Extract the (x, y) coordinate from the center of the cell holding the provided text.  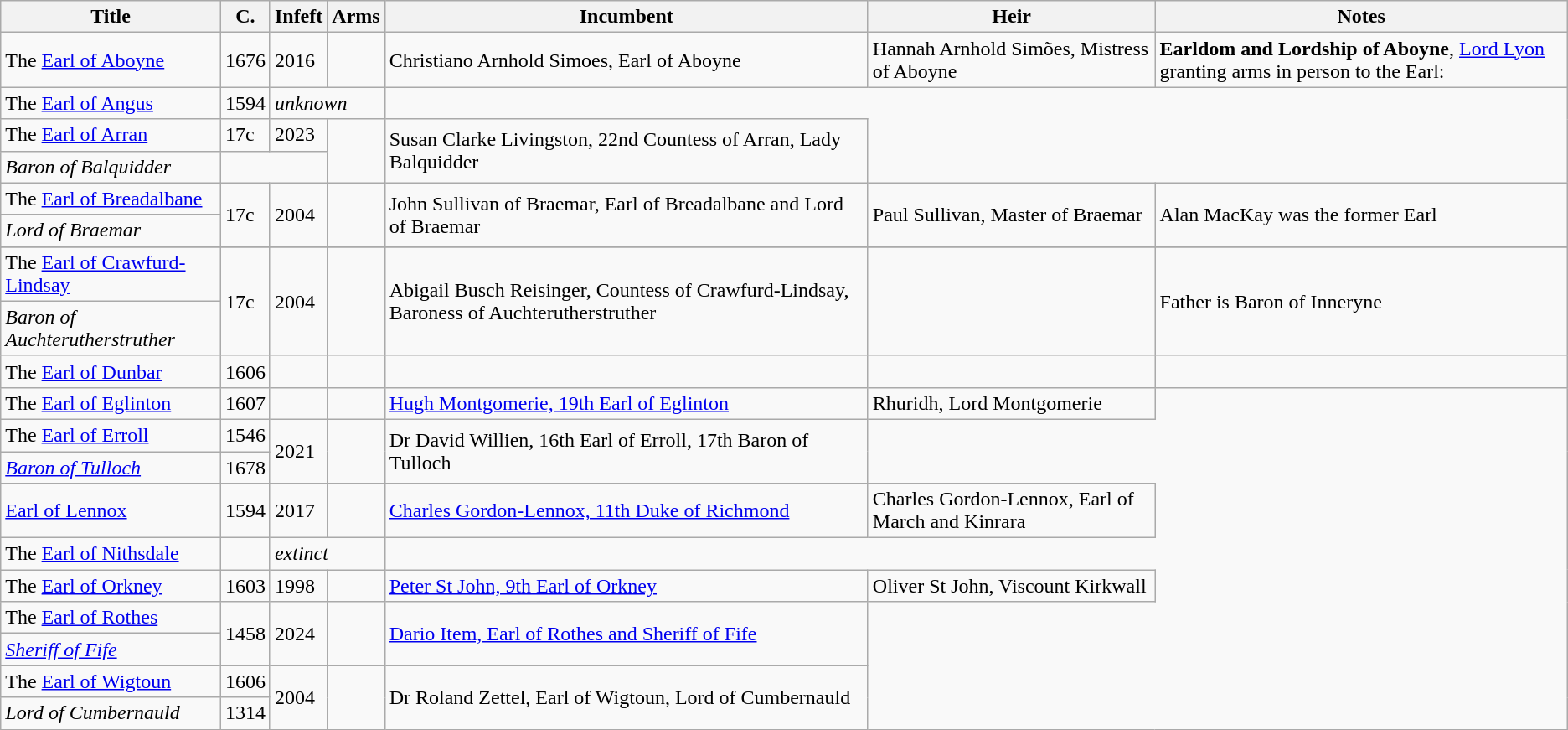
The Earl of Wigtoun (111, 681)
Hannah Arnhold Simões, Mistress of Aboyne (1012, 60)
1314 (245, 713)
Abigail Busch Reisinger, Countess of Crawfurd-Lindsay, Baroness of Auchterutherstruther (627, 301)
1678 (245, 467)
Notes (1361, 17)
Charles Gordon-Lennox, Earl of March and Kinrara (1012, 511)
2024 (298, 634)
Baron of Balquidder (111, 167)
1998 (298, 586)
Oliver St John, Viscount Kirkwall (1012, 586)
2017 (298, 511)
Baron of Tulloch (111, 467)
John Sullivan of Braemar, Earl of Breadalbane and Lord of Braemar (627, 215)
Dario Item, Earl of Rothes and Sheriff of Fife (627, 634)
Arms (356, 17)
Heir (1012, 17)
The Earl of Eglinton (111, 403)
Alan MacKay was the former Earl (1361, 215)
1676 (245, 60)
The Earl of Breadalbane (111, 199)
The Earl of Aboyne (111, 60)
Incumbent (627, 17)
unknown (327, 103)
2023 (298, 135)
Earl of Lennox (111, 511)
The Earl of Angus (111, 103)
extinct (327, 554)
Rhuridh, Lord Montgomerie (1012, 403)
Susan Clarke Livingston, 22nd Countess of Arran, Lady Balquidder (627, 151)
The Earl of Crawfurd-Lindsay (111, 273)
Lord of Braemar (111, 230)
The Earl of Erroll (111, 435)
The Earl of Dunbar (111, 371)
C. (245, 17)
The Earl of Rothes (111, 618)
Dr Roland Zettel, Earl of Wigtoun, Lord of Cumbernauld (627, 697)
The Earl of Orkney (111, 586)
Earldom and Lordship of Aboyne, Lord Lyon granting arms in person to the Earl: (1361, 60)
Christiano Arnhold Simoes, Earl of Aboyne (627, 60)
Hugh Montgomerie, 19th Earl of Eglinton (627, 403)
Paul Sullivan, Master of Braemar (1012, 215)
The Earl of Arran (111, 135)
Lord of Cumbernauld (111, 713)
Baron of Auchterutherstruther (111, 329)
1607 (245, 403)
Dr David Willien, 16th Earl of Erroll, 17th Baron of Tulloch (627, 451)
2016 (298, 60)
2021 (298, 451)
Father is Baron of Inneryne (1361, 301)
Title (111, 17)
Sheriff of Fife (111, 650)
The Earl of Nithsdale (111, 554)
1546 (245, 435)
1458 (245, 634)
Peter St John, 9th Earl of Orkney (627, 586)
Charles Gordon-Lennox, 11th Duke of Richmond (627, 511)
1603 (245, 586)
Infeft (298, 17)
